Return the (x, y) coordinate for the center point of the cell that contains the specified text.  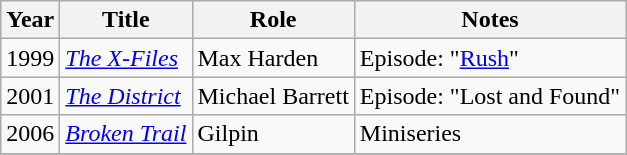
Year (30, 20)
Notes (490, 20)
2006 (30, 134)
Miniseries (490, 134)
Title (126, 20)
1999 (30, 58)
Gilpin (273, 134)
Michael Barrett (273, 96)
Episode: "Rush" (490, 58)
Role (273, 20)
The X-Files (126, 58)
2001 (30, 96)
Broken Trail (126, 134)
Episode: "Lost and Found" (490, 96)
Max Harden (273, 58)
The District (126, 96)
